Scan for the cell matching the given text and deliver its [X, Y] coordinate at center. 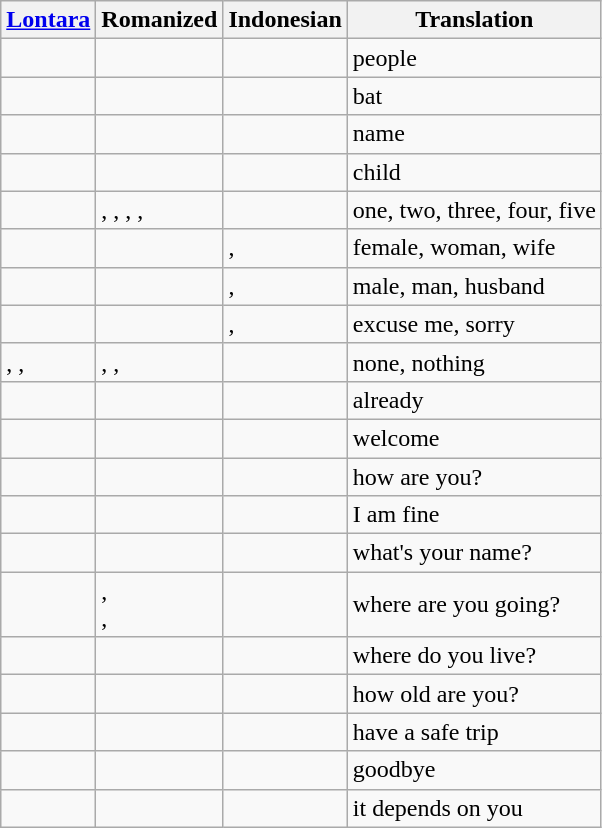
have a safe trip [474, 732]
Lontara [48, 20]
how old are you? [474, 694]
what's your name? [474, 553]
people [474, 58]
bat [474, 96]
excuse me, sorry [474, 324]
Indonesian [285, 20]
how are you? [474, 477]
, , , , [160, 210]
it depends on you [474, 808]
male, man, husband [474, 286]
female, woman, wife [474, 248]
goodbye [474, 770]
name [474, 134]
already [474, 400]
where are you going? [474, 604]
where do you live? [474, 656]
,, [160, 604]
child [474, 172]
Romanized [160, 20]
I am fine [474, 515]
Translation [474, 20]
none, nothing [474, 362]
one, two, three, four, five [474, 210]
welcome [474, 438]
